Search for the cell housing the specified text and yield its (X, Y) center coordinate. 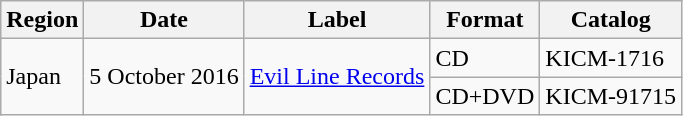
Date (164, 20)
Format (485, 20)
5 October 2016 (164, 77)
Label (337, 20)
Japan (42, 77)
CD+DVD (485, 96)
Evil Line Records (337, 77)
Region (42, 20)
Catalog (611, 20)
KICM-91715 (611, 96)
KICM-1716 (611, 58)
CD (485, 58)
